Locate the cell with the specified text and output its [x, y] center coordinate. 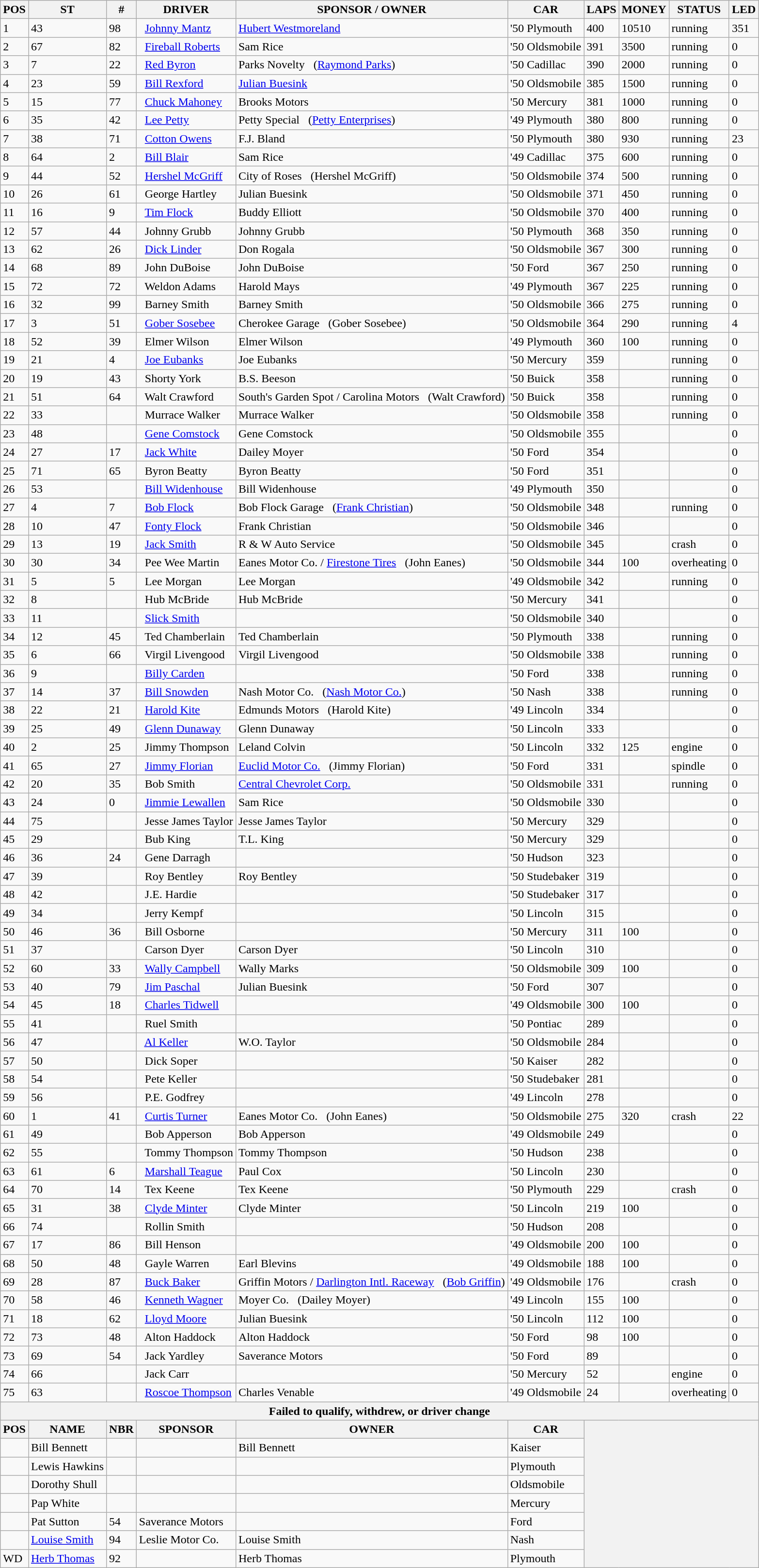
B.S. Beeson [371, 378]
200 [601, 1245]
SPONSOR / OWNER [371, 10]
MONEY [644, 10]
348 [601, 507]
800 [644, 120]
Frank Christian [371, 526]
346 [601, 526]
225 [644, 286]
Shorty York [186, 378]
Slick Smith [186, 618]
Charles Venable [371, 1392]
Bub King [186, 839]
Jack Carr [186, 1374]
385 [601, 83]
289 [601, 1024]
99 [122, 305]
155 [601, 1300]
307 [601, 987]
450 [644, 194]
229 [601, 1190]
355 [601, 434]
Euclid Motor Co. (Jimmy Florian) [371, 765]
Edmunds Motors (Harold Kite) [371, 710]
359 [601, 360]
340 [601, 618]
Ruel Smith [186, 1024]
374 [601, 175]
Brooks Motors [371, 102]
'50 Cadillac [546, 65]
Jack White [186, 452]
NAME [67, 1429]
Ford [546, 1521]
Dick Soper [186, 1060]
Johnny Mantz [186, 28]
79 [122, 987]
Jimmie Lewallen [186, 802]
230 [601, 1171]
F.J. Bland [371, 139]
10510 [644, 28]
Leland Colvin [371, 747]
'49 Cadillac [546, 157]
R & W Auto Service [371, 544]
208 [601, 1226]
3500 [644, 47]
Pap White [67, 1503]
Earl Blevins [371, 1263]
DRIVER [186, 10]
Billy Carden [186, 673]
J.E. Hardie [186, 895]
309 [601, 968]
281 [601, 1079]
Roscoe Thompson [186, 1392]
Hershel McGriff [186, 175]
1000 [644, 102]
'50 Nash [546, 692]
320 [644, 1116]
282 [601, 1060]
Gayle Warren [186, 1263]
82 [122, 47]
'50 Pontiac [546, 1024]
City of Roses (Hershel McGriff) [371, 175]
125 [644, 747]
NBR [122, 1429]
87 [122, 1282]
Mercury [546, 1503]
Dorothy Shull [67, 1485]
Bob Flock [186, 507]
Leslie Motor Co. [186, 1540]
OWNER [371, 1429]
391 [601, 47]
LAPS [601, 10]
Bill Osborne [186, 931]
249 [601, 1134]
370 [601, 212]
Bob Flock Garage (Frank Christian) [371, 507]
Central Chevrolet Corp. [371, 784]
Wally Marks [371, 968]
LED [743, 10]
250 [644, 268]
375 [601, 157]
354 [601, 452]
315 [601, 913]
Fireball Roberts [186, 47]
Eanes Motor Co. (John Eanes) [371, 1116]
Moyer Co. (Dailey Moyer) [371, 1300]
345 [601, 544]
spindle [699, 765]
Failed to qualify, withdrew, or driver change [379, 1411]
'50 Kaiser [546, 1060]
930 [644, 139]
South's Garden Spot / Carolina Motors (Walt Crawford) [371, 397]
Cherokee Garage (Gober Sosebee) [371, 323]
STATUS [699, 10]
Pee Wee Martin [186, 563]
Walt Crawford [186, 397]
390 [601, 65]
342 [601, 581]
344 [601, 563]
Curtis Turner [186, 1116]
Fonty Flock [186, 526]
371 [601, 194]
Buddy Elliott [371, 212]
Jim Paschal [186, 987]
333 [601, 729]
311 [601, 931]
Charles Tidwell [186, 1005]
219 [601, 1208]
Bob Smith [186, 784]
Buck Baker [186, 1282]
Jimmy Thompson [186, 747]
Cotton Owens [186, 139]
Paul Cox [371, 1171]
Pat Sutton [67, 1521]
SPONSOR [186, 1429]
Al Keller [186, 1042]
Bill Henson [186, 1245]
Pete Keller [186, 1079]
2000 [644, 65]
Chuck Mahoney [186, 102]
George Hartley [186, 194]
Gene Darragh [186, 858]
Red Byron [186, 65]
86 [122, 1245]
330 [601, 802]
500 [644, 175]
Gober Sosebee [186, 323]
332 [601, 747]
310 [601, 950]
WD [15, 1558]
T.L. King [371, 839]
Rollin Smith [186, 1226]
341 [601, 600]
Tim Flock [186, 212]
P.E. Godfrey [186, 1097]
Petty Special (Petty Enterprises) [371, 120]
Harold Kite [186, 710]
360 [601, 342]
278 [601, 1097]
Marshall Teague [186, 1171]
188 [601, 1263]
176 [601, 1282]
Nash [546, 1540]
317 [601, 895]
Jerry Kempf [186, 913]
Bill Snowden [186, 692]
94 [122, 1540]
290 [644, 323]
Kenneth Wagner [186, 1300]
334 [601, 710]
77 [122, 102]
Bill Rexford [186, 83]
Don Rogala [371, 249]
Wally Campbell [186, 968]
366 [601, 305]
Jack Smith [186, 544]
364 [601, 323]
Oldsmobile [546, 1485]
Lewis Hawkins [67, 1466]
1500 [644, 83]
W.O. Taylor [371, 1042]
Eanes Motor Co. / Firestone Tires (John Eanes) [371, 563]
319 [601, 876]
Weldon Adams [186, 286]
Kaiser [546, 1448]
Bill Blair [186, 157]
Nash Motor Co. (Nash Motor Co.) [371, 692]
Lloyd Moore [186, 1319]
Harold Mays [371, 286]
284 [601, 1042]
Parks Novelty (Raymond Parks) [371, 65]
112 [601, 1319]
368 [601, 231]
Dailey Moyer [371, 452]
238 [601, 1153]
Dick Linder [186, 249]
600 [644, 157]
92 [122, 1558]
381 [601, 102]
ST [67, 10]
Hubert Westmoreland [371, 28]
# [122, 10]
Lee Petty [186, 120]
Griffin Motors / Darlington Intl. Raceway (Bob Griffin) [371, 1282]
323 [601, 858]
Jimmy Florian [186, 765]
Jack Yardley [186, 1355]
